Extract the [x, y] coordinate from the center of the cell holding the provided text.  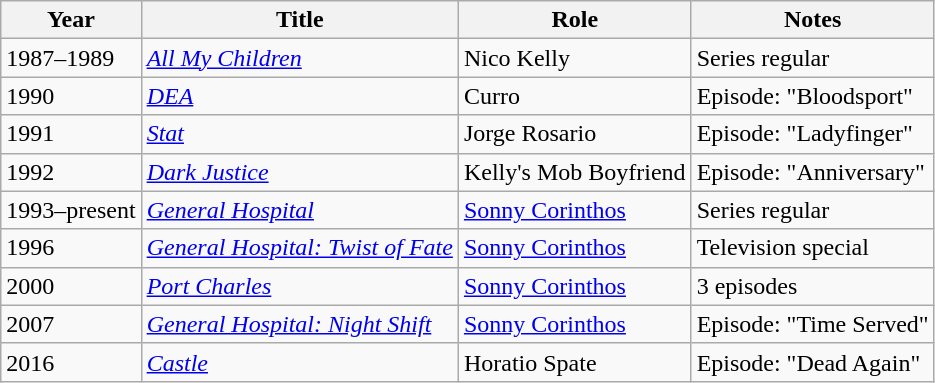
General Hospital: Night Shift [300, 324]
1993–present [71, 210]
Episode: "Time Served" [812, 324]
Jorge Rosario [574, 134]
General Hospital [300, 210]
Nico Kelly [574, 58]
Curro [574, 96]
Notes [812, 20]
1996 [71, 248]
Kelly's Mob Boyfriend [574, 172]
Year [71, 20]
1992 [71, 172]
Television special [812, 248]
1990 [71, 96]
2007 [71, 324]
Episode: "Anniversary" [812, 172]
Castle [300, 362]
General Hospital: Twist of Fate [300, 248]
2016 [71, 362]
Stat [300, 134]
3 episodes [812, 286]
Title [300, 20]
All My Children [300, 58]
Episode: "Dead Again" [812, 362]
Episode: "Ladyfinger" [812, 134]
DEA [300, 96]
1991 [71, 134]
Port Charles [300, 286]
Horatio Spate [574, 362]
Episode: "Bloodsport" [812, 96]
Dark Justice [300, 172]
2000 [71, 286]
1987–1989 [71, 58]
Role [574, 20]
